Pinpoint the cell where the given text exists, returning its (x, y) midpoint coordinate. 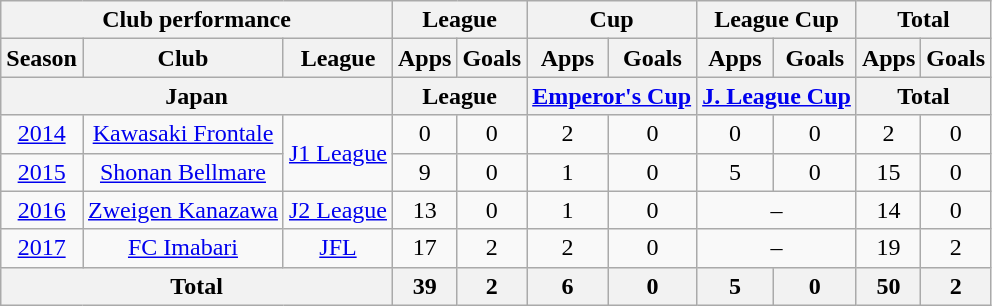
Cup (612, 20)
Kawasaki Frontale (182, 134)
JFL (338, 248)
Emperor's Cup (612, 96)
9 (424, 172)
2015 (42, 172)
15 (888, 172)
2017 (42, 248)
39 (424, 286)
Club performance (197, 20)
Club (182, 58)
FC Imabari (182, 248)
J1 League (338, 153)
6 (568, 286)
Season (42, 58)
League Cup (777, 20)
J2 League (338, 210)
19 (888, 248)
50 (888, 286)
14 (888, 210)
2016 (42, 210)
Shonan Bellmare (182, 172)
J. League Cup (777, 96)
Japan (197, 96)
17 (424, 248)
13 (424, 210)
Zweigen Kanazawa (182, 210)
2014 (42, 134)
